Output the [x, y] coordinate of the center of the cell containing the given text.  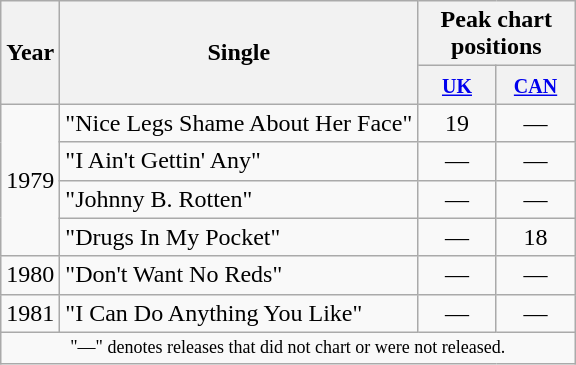
1981 [30, 313]
"Nice Legs Shame About Her Face" [239, 123]
CAN [536, 85]
1980 [30, 275]
1979 [30, 180]
"I Can Do Anything You Like" [239, 313]
19 [458, 123]
"—" denotes releases that did not chart or were not released. [288, 348]
UK [458, 85]
18 [536, 237]
Single [239, 52]
"Don't Want No Reds" [239, 275]
Peak chart positions [496, 34]
"I Ain't Gettin' Any" [239, 161]
"Drugs In My Pocket" [239, 237]
"Johnny B. Rotten" [239, 199]
Year [30, 52]
